Search for the cell housing the specified text and yield its [X, Y] center coordinate. 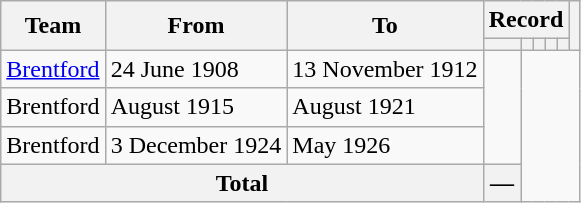
May 1926 [385, 145]
Team [53, 26]
August 1921 [385, 107]
24 June 1908 [196, 69]
From [196, 26]
To [385, 26]
13 November 1912 [385, 69]
Record [526, 20]
August 1915 [196, 107]
3 December 1924 [196, 145]
— [502, 183]
Total [242, 183]
